Return [x, y] of the center of cell containing provided text 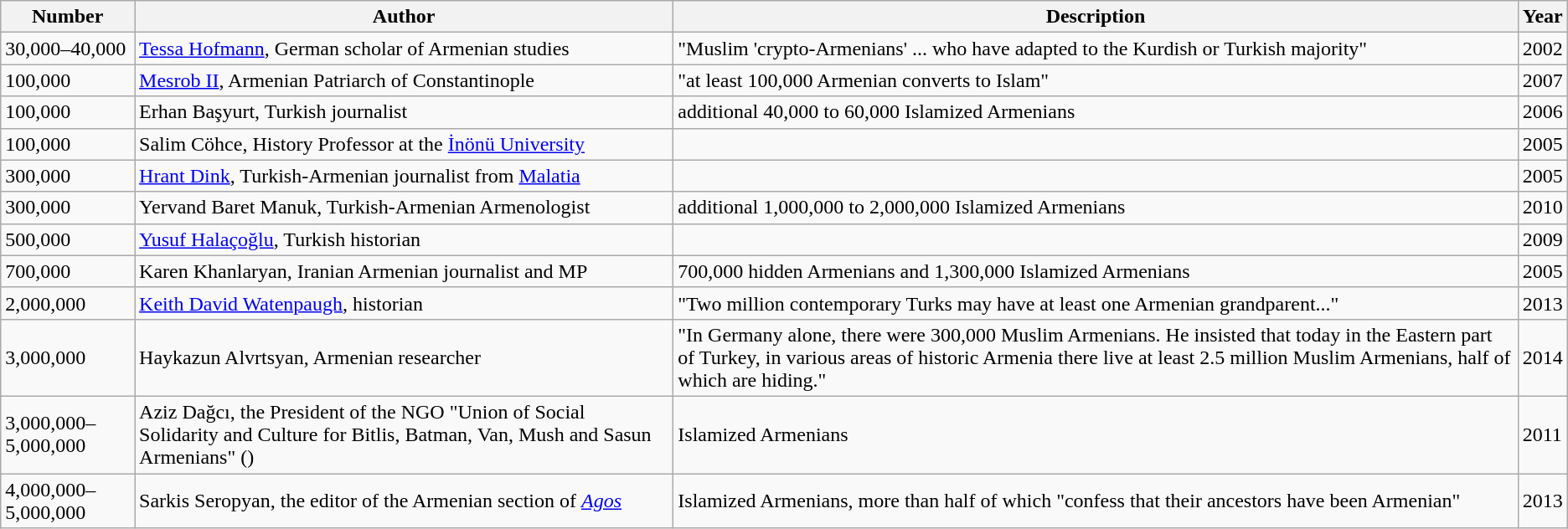
Number [68, 17]
Keith David Watenpaugh, historian [404, 303]
3,000,000 [68, 357]
Yusuf Halaçoğlu, Turkish historian [404, 239]
Aziz Dağcı, the President of the NGO "Union of Social Solidarity and Culture for Bitlis, Batman, Van, Mush and Sasun Armenians" () [404, 434]
700,000 hidden Armenians and 1,300,000 Islamized Armenians [1096, 271]
Description [1096, 17]
Sarkis Seropyan, the editor of the Armenian section of Agos [404, 501]
2011 [1543, 434]
Islamized Armenians, more than half of which "confess that their ancestors have been Armenian" [1096, 501]
"Muslim 'crypto-Armenians' ... who have adapted to the Kurdish or Turkish majority" [1096, 49]
500,000 [68, 239]
Islamized Armenians [1096, 434]
Author [404, 17]
Yervand Baret Manuk, Turkish-Armenian Armenologist [404, 208]
Karen Khanlaryan, Iranian Armenian journalist and MP [404, 271]
additional 1,000,000 to 2,000,000 Islamized Armenians [1096, 208]
4,000,000–5,000,000 [68, 501]
2009 [1543, 239]
2,000,000 [68, 303]
"Two million contemporary Turks may have at least one Armenian grandparent..." [1096, 303]
Erhan Başyurt, Turkish journalist [404, 112]
Year [1543, 17]
2006 [1543, 112]
Salim Cöhce, History Professor at the İnönü University [404, 144]
additional 40,000 to 60,000 Islamized Armenians [1096, 112]
Hrant Dink, Turkish-Armenian journalist from Malatia [404, 176]
2014 [1543, 357]
Mesrob II, Armenian Patriarch of Constantinople [404, 80]
Tessa Hofmann, German scholar of Armenian studies [404, 49]
3,000,000–5,000,000 [68, 434]
2010 [1543, 208]
2002 [1543, 49]
700,000 [68, 271]
Haykazun Alvrtsyan, Armenian researcher [404, 357]
2007 [1543, 80]
30,000–40,000 [68, 49]
"at least 100,000 Armenian converts to Islam" [1096, 80]
